Provide the [x, y] coordinate of the cell's center where the given text is located.  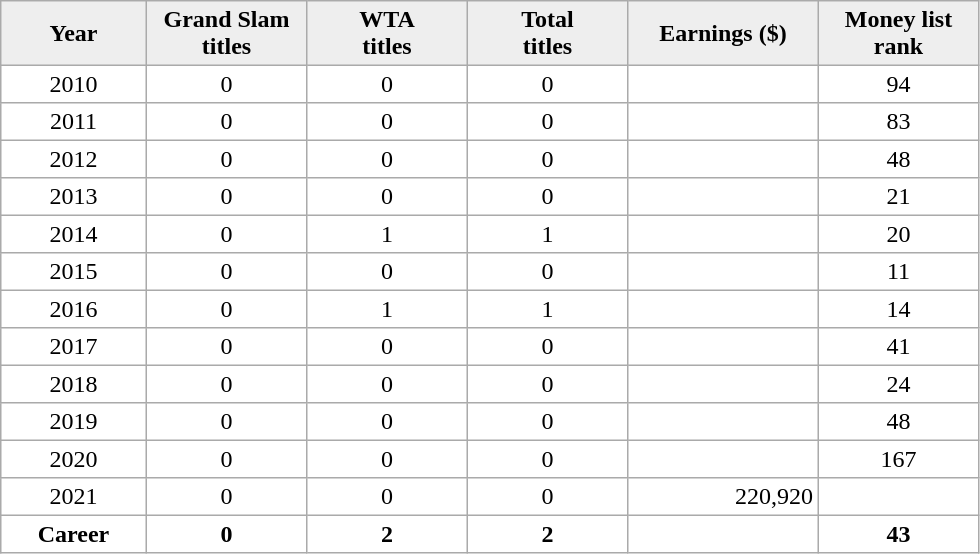
Career [74, 534]
2011 [74, 122]
Year [74, 33]
2018 [74, 384]
20 [898, 234]
94 [898, 84]
Grand Slam titles [226, 33]
2020 [74, 459]
167 [898, 459]
14 [898, 309]
41 [898, 347]
WTA titles [387, 33]
2017 [74, 347]
2019 [74, 422]
Earnings ($) [723, 33]
2015 [74, 272]
2016 [74, 309]
11 [898, 272]
Money list rank [898, 33]
83 [898, 122]
21 [898, 197]
24 [898, 384]
2021 [74, 497]
2012 [74, 159]
43 [898, 534]
2014 [74, 234]
Total titles [547, 33]
2013 [74, 197]
2010 [74, 84]
220,920 [723, 497]
